Locate the cell with the specified text and output its [X, Y] center coordinate. 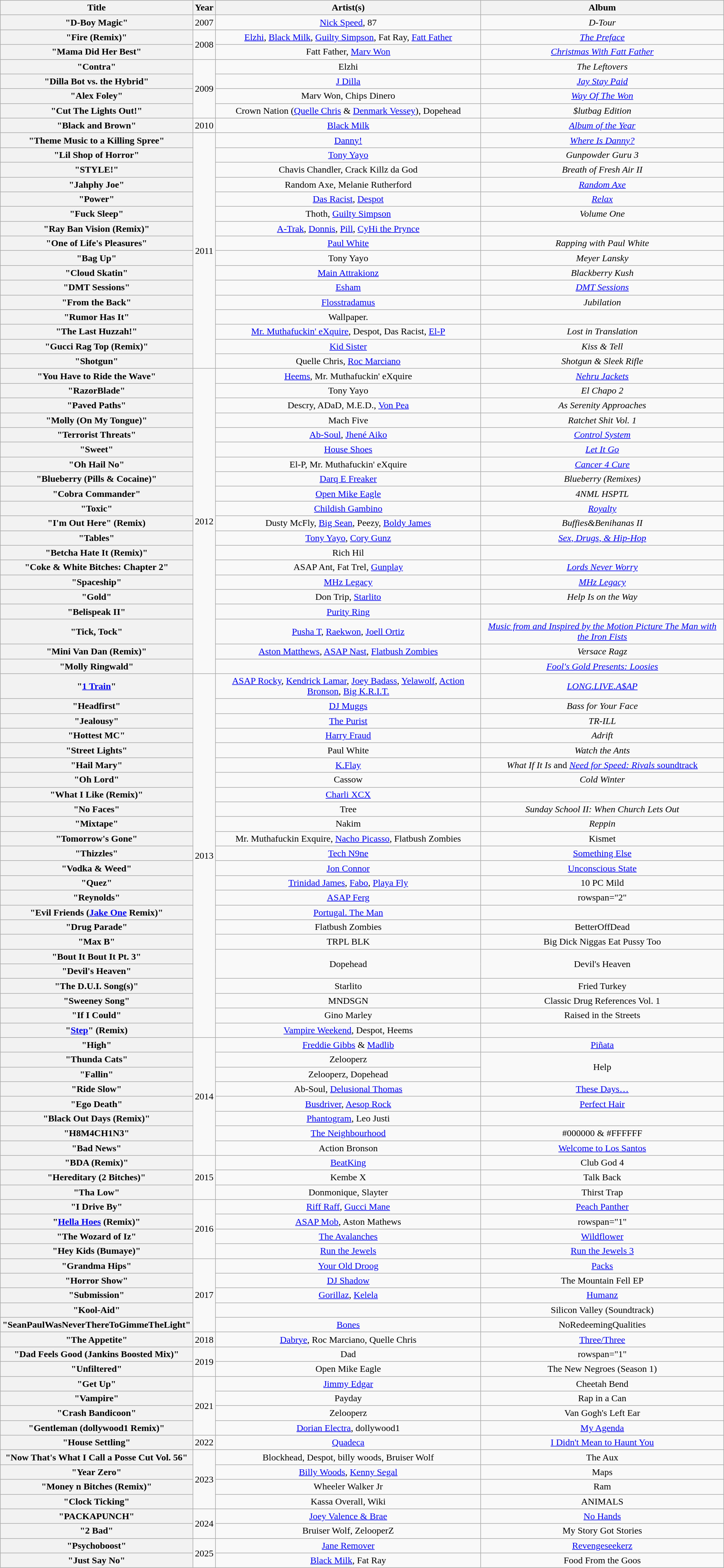
"Now That's What I Call a Posse Cut Vol. 56" [97, 1457]
"House Settling" [97, 1443]
Zelooperz, Dopehead [348, 1074]
"Bout It Bout It Pt. 3" [97, 957]
2007 [204, 22]
Sex, Drugs, & Hip-Hop [602, 538]
Tech N9ne [348, 853]
"Psychoboost" [97, 1546]
LONG.LIVE.A$AP [602, 686]
Run the Jewels 3 [602, 1251]
2018 [204, 1339]
"Devil's Heaven" [97, 971]
Reppin [602, 824]
"Toxic" [97, 508]
"Quez" [97, 883]
"Hereditary (2 Bitches)" [97, 1178]
Help [602, 1067]
"Clock Ticking" [97, 1501]
Royalty [602, 508]
Help Is on the Way [602, 597]
Cold Winter [602, 780]
As Serenity Approaches [602, 405]
My Story Got Stories [602, 1531]
Dabrye, Roc Marciano, Quelle Chris [348, 1339]
2021 [204, 1405]
"Bad News" [97, 1148]
Trinidad James, Fabo, Playa Fly [348, 883]
Talk Back [602, 1178]
Nakim [348, 824]
Elzhi [348, 67]
Cheetah Bend [602, 1383]
"Max B" [97, 942]
Portugal. The Man [348, 912]
Main Attrakionz [348, 273]
Rich Hil [348, 553]
Christmas With Fatt Father [602, 52]
Humanz [602, 1295]
Donmonique, Slayter [348, 1192]
"Theme Music to a Killing Spree" [97, 140]
Blueberry (Remixes) [602, 479]
"1 Train" [97, 686]
Tree [348, 809]
"Bag Up" [97, 258]
"I'm Out Here" (Remix) [97, 523]
Black Milk, Fat Ray [348, 1560]
Mr. Muthafuckin' eXquire, Despot, Das Racist, El-P [348, 332]
Revengeseekerz [602, 1546]
"Shotgun" [97, 361]
Nick Speed, 87 [348, 22]
"Step" (Remix) [97, 1030]
Where Is Danny? [602, 140]
"H8M4CH1N3" [97, 1133]
"Kool-Aid" [97, 1310]
Kassa Overall, Wiki [348, 1501]
2012 [204, 521]
ASAP Mob, Aston Mathews [348, 1222]
Thoth, Guilty Simpson [348, 214]
"Jealousy" [97, 721]
Cassow [348, 780]
"Terrorist Threats" [97, 435]
Chavis Chandler, Crack Killz da God [348, 169]
Phantogram, Leo Justi [348, 1118]
"Just Say No" [97, 1560]
Volume One [602, 214]
"PACKAPUNCH" [97, 1516]
Classic Drug References Vol. 1 [602, 1001]
Piñata [602, 1045]
Blackberry Kush [602, 273]
These Days… [602, 1089]
Fatt Father, Marv Won [348, 52]
"The D.U.I. Song(s)" [97, 986]
Let It Go [602, 450]
"Alex Foley" [97, 96]
"Horror Show" [97, 1280]
Das Racist, Despot [348, 199]
"Betcha Hate It (Remix)" [97, 553]
"Thizzles" [97, 853]
Lords Never Worry [602, 567]
2008 [204, 45]
"D-Boy Magic" [97, 22]
I Didn't Mean to Haunt You [602, 1443]
"Get Up" [97, 1383]
Wallpaper. [348, 317]
2024 [204, 1523]
"Mixtape" [97, 824]
Dad [348, 1354]
"Hail Mary" [97, 765]
Ab-Soul, Delusional Thomas [348, 1089]
"Sweet" [97, 450]
"2 Bad" [97, 1531]
2016 [204, 1229]
ASAP Rocky, Kendrick Lamar, Joey Badass, Yelawolf, Action Bronson, Big K.R.I.T. [348, 686]
"Thunda Cats" [97, 1060]
"The Wozard of Iz" [97, 1236]
House Shoes [348, 450]
"Tick, Tock" [97, 632]
"Molly Ringwald" [97, 666]
Busdriver, Aesop Rock [348, 1104]
"Hottest MC" [97, 736]
"Paved Paths" [97, 405]
"Lil Shop of Horror" [97, 155]
Dorian Electra, dollywood1 [348, 1428]
"Tables" [97, 538]
"No Faces" [97, 809]
"Cobra Commander" [97, 494]
Heems, Mr. Muthafuckin' eXquire [348, 376]
My Agenda [602, 1428]
"RazorBlade" [97, 390]
"STYLE!" [97, 169]
The Neighbourhood [348, 1133]
DJ Shadow [348, 1280]
Flatbush Zombies [348, 927]
"Cloud Skatin" [97, 273]
Joey Valence & Brae [348, 1516]
#000000 & #FFFFFF [602, 1133]
$lutbag Edition [602, 111]
Big Dick Niggas Eat Pussy Too [602, 942]
Music from and Inspired by the Motion Picture The Man with the Iron Fists [602, 632]
The Purist [348, 721]
Year [204, 8]
"Unfiltered" [97, 1369]
Mr. Muthafuckin Exquire, Nacho Picasso, Flatbush Zombies [348, 839]
Crown Nation (Quelle Chris & Denmark Vessey), Dopehead [348, 111]
J Dilla [348, 81]
The Leftovers [602, 67]
Quadeca [348, 1443]
K.Flay [348, 765]
Food From the Goos [602, 1560]
2014 [204, 1096]
Unconscious State [602, 868]
"If I Could" [97, 1015]
"Oh Lord" [97, 780]
Aston Matthews, ASAP Nast, Flatbush Zombies [348, 651]
"BDA (Remix)" [97, 1163]
Title [97, 8]
ASAP Ferg [348, 897]
"Hey Kids (Bumaye)" [97, 1251]
The Avalanches [348, 1236]
Gino Marley [348, 1015]
Purity Ring [348, 611]
Versace Ragz [602, 651]
2023 [204, 1479]
Album of the Year [602, 125]
Elzhi, Black Milk, Guilty Simpson, Fat Ray, Fatt Father [348, 37]
"Power" [97, 199]
Blockhead, Despot, billy woods, Bruiser Wolf [348, 1457]
Devil's Heaven [602, 964]
Kid Sister [348, 346]
No Hands [602, 1516]
"Gold" [97, 597]
Rap in a Can [602, 1399]
"Jahphy Joe" [97, 185]
Bones [348, 1325]
Club God 4 [602, 1163]
"High" [97, 1045]
NoRedeemingQualities [602, 1325]
"I Drive By" [97, 1207]
"Tomorrow's Gone" [97, 839]
"Drug Parade" [97, 927]
The Preface [602, 37]
Descry, ADaD, M.E.D., Von Pea [348, 405]
Random Axe, Melanie Rutherford [348, 185]
Harry Fraud [348, 736]
Thirst Trap [602, 1192]
TRPL BLK [348, 942]
Vampire Weekend, Despot, Heems [348, 1030]
2019 [204, 1361]
"One of Life's Pleasures" [97, 243]
Meyer Lansky [602, 258]
"Dilla Bot vs. the Hybrid" [97, 81]
Lost in Translation [602, 332]
Charli XCX [348, 794]
Marv Won, Chips Dinero [348, 96]
"Coke & White Bitches: Chapter 2" [97, 567]
2025 [204, 1553]
"Spaceship" [97, 582]
"What I Like (Remix)" [97, 794]
Kembe X [348, 1178]
Esham [348, 288]
The New Negroes (Season 1) [602, 1369]
2010 [204, 125]
"Dad Feels Good (Jankins Boosted Mix)" [97, 1354]
Action Bronson [348, 1148]
"DMT Sessions" [97, 288]
Black Milk [348, 125]
"Grandma Hips" [97, 1266]
Welcome to Los Santos [602, 1148]
Buffies&Benihanas II [602, 523]
Tony Yayo, Cory Gunz [348, 538]
Jubilation [602, 302]
Raised in the Streets [602, 1015]
The Mountain Fell EP [602, 1280]
"Tha Low" [97, 1192]
"Cut The Lights Out!" [97, 111]
Ab-Soul, Jhené Aiko [348, 435]
Childish Gambino [348, 508]
Jon Connor [348, 868]
Way Of The Won [602, 96]
Wheeler Walker Jr [348, 1487]
"Belispeak II" [97, 611]
Fool's Gold Presents: Loosies [602, 666]
Bruiser Wolf, ZelooperZ [348, 1531]
Quelle Chris, Roc Marciano [348, 361]
2017 [204, 1295]
Don Trip, Starlito [348, 597]
"Fallin" [97, 1074]
"Mini Van Dan (Remix)" [97, 651]
Flosstradamus [348, 302]
Cancer 4 Cure [602, 464]
"Headfirst" [97, 706]
BetterOffDead [602, 927]
rowspan="2" [602, 897]
2015 [204, 1178]
A-Trak, Donnis, Pill, CyHi the Prynce [348, 229]
Peach Panther [602, 1207]
Dusty McFly, Big Sean, Peezy, Boldy James [348, 523]
Bass for Your Face [602, 706]
"Black Out Days (Remix)" [97, 1118]
"Fuck Sleep" [97, 214]
D-Tour [602, 22]
DMT Sessions [602, 288]
Nehru Jackets [602, 376]
Dopehead [348, 964]
"Ego Death" [97, 1104]
Jay Stay Paid [602, 81]
Rapping with Paul White [602, 243]
BeatKing [348, 1163]
"Vodka & Weed" [97, 868]
Fried Turkey [602, 986]
The Aux [602, 1457]
"Vampire" [97, 1399]
Ram [602, 1487]
Kismet [602, 839]
Maps [602, 1472]
"You Have to Ride the Wave" [97, 376]
2022 [204, 1443]
Run the Jewels [348, 1251]
El Chapo 2 [602, 390]
Album [602, 8]
Darq E Freaker [348, 479]
"Money n Bitches (Remix)" [97, 1487]
DJ Muggs [348, 706]
"Fire (Remix)" [97, 37]
"Gentleman (dollywood1 Remix)" [97, 1428]
"Hella Hoes (Remix)" [97, 1222]
"Street Lights" [97, 750]
"Contra" [97, 67]
"Year Zero" [97, 1472]
"Evil Friends (Jake One Remix)" [97, 912]
TR-ILL [602, 721]
ASAP Ant, Fat Trel, Gunplay [348, 567]
Starlito [348, 986]
Sunday School II: When Church Lets Out [602, 809]
"Oh Hail No" [97, 464]
Artist(s) [348, 8]
Breath of Fresh Air II [602, 169]
Mach Five [348, 420]
2013 [204, 856]
10 PC Mild [602, 883]
Jimmy Edgar [348, 1383]
El-P, Mr. Muthafuckin' eXquire [348, 464]
What If It Is and Need for Speed: Rivals soundtrack [602, 765]
Payday [348, 1399]
"From the Back" [97, 302]
Perfect Hair [602, 1104]
"Black and Brown" [97, 125]
"The Appetite" [97, 1339]
Watch the Ants [602, 750]
Silicon Valley (Soundtrack) [602, 1310]
4NML HSPTL [602, 494]
Adrift [602, 736]
Gorillaz, Kelela [348, 1295]
Packs [602, 1266]
"Molly (On My Tongue)" [97, 420]
"Blueberry (Pills & Cocaine)" [97, 479]
ANIMALS [602, 1501]
Three/Three [602, 1339]
"Reynolds" [97, 897]
Gunpowder Guru 3 [602, 155]
Wildflower [602, 1236]
"The Last Huzzah!" [97, 332]
Riff Raff, Gucci Mane [348, 1207]
Control System [602, 435]
"Rumor Has It" [97, 317]
2011 [204, 251]
Shotgun & Sleek Rifle [602, 361]
"Ride Slow" [97, 1089]
"Gucci Rag Top (Remix)" [97, 346]
Van Gogh's Left Ear [602, 1413]
"Sweeney Song" [97, 1001]
"Crash Bandicoon" [97, 1413]
Your Old Droog [348, 1266]
Pusha T, Raekwon, Joell Ortiz [348, 632]
Jane Remover [348, 1546]
"Mama Did Her Best" [97, 52]
Random Axe [602, 185]
2009 [204, 89]
Kiss & Tell [602, 346]
MNDSGN [348, 1001]
Ratchet Shit Vol. 1 [602, 420]
"Submission" [97, 1295]
"Ray Ban Vision (Remix)" [97, 229]
Relax [602, 199]
Something Else [602, 853]
Danny! [348, 140]
Freddie Gibbs & Madlib [348, 1045]
Billy Woods, Kenny Segal [348, 1472]
"SeanPaulWasNeverThereToGimmeTheLight" [97, 1325]
